Return the [x, y] coordinate for the center point of the cell that contains the specified text.  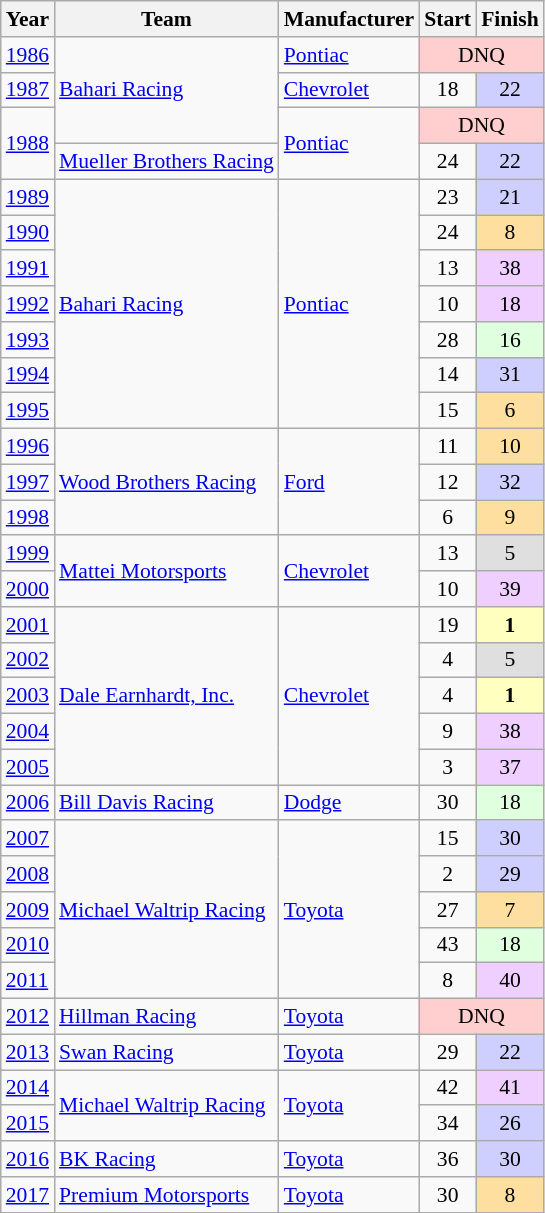
Manufacturer [349, 19]
23 [448, 197]
1997 [28, 482]
2007 [28, 839]
2010 [28, 945]
31 [510, 375]
1988 [28, 144]
1996 [28, 447]
Wood Brothers Racing [166, 482]
21 [510, 197]
Mueller Brothers Racing [166, 162]
Dale Earnhardt, Inc. [166, 696]
2002 [28, 660]
2013 [28, 1052]
1987 [28, 90]
41 [510, 1088]
Start [448, 19]
2004 [28, 732]
1992 [28, 304]
Year [28, 19]
11 [448, 447]
27 [448, 910]
19 [448, 625]
42 [448, 1088]
1990 [28, 233]
Ford [349, 482]
2015 [28, 1124]
36 [448, 1159]
1999 [28, 554]
2009 [28, 910]
Mattei Motorsports [166, 572]
12 [448, 482]
1993 [28, 340]
43 [448, 945]
1995 [28, 411]
Bill Davis Racing [166, 803]
26 [510, 1124]
Team [166, 19]
Hillman Racing [166, 1017]
34 [448, 1124]
2000 [28, 589]
1991 [28, 269]
14 [448, 375]
7 [510, 910]
1998 [28, 518]
40 [510, 981]
2005 [28, 767]
32 [510, 482]
2008 [28, 874]
1994 [28, 375]
2003 [28, 696]
37 [510, 767]
Premium Motorsports [166, 1195]
2 [448, 874]
2011 [28, 981]
2001 [28, 625]
2014 [28, 1088]
BK Racing [166, 1159]
16 [510, 340]
2006 [28, 803]
Swan Racing [166, 1052]
Dodge [349, 803]
Finish [510, 19]
1989 [28, 197]
39 [510, 589]
3 [448, 767]
2012 [28, 1017]
1986 [28, 55]
2016 [28, 1159]
2017 [28, 1195]
28 [448, 340]
